Detect which cell encompasses the target text, then output its (x, y) center coordinate. 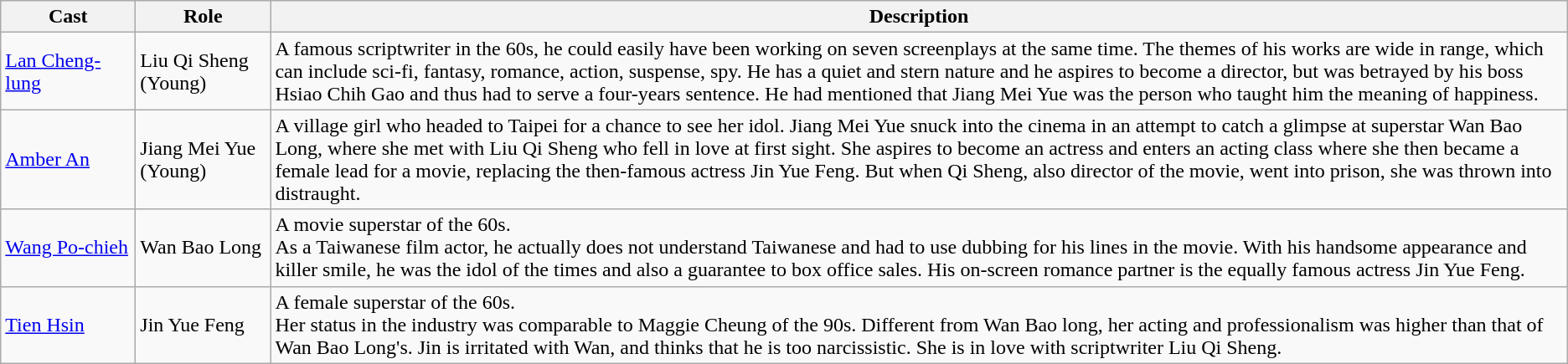
Description (919, 17)
Jiang Mei Yue (Young) (203, 159)
Tien Hsin (69, 325)
Role (203, 17)
Cast (69, 17)
Lan Cheng-lung (69, 71)
Liu Qi Sheng (Young) (203, 71)
Wang Po-chieh (69, 248)
Jin Yue Feng (203, 325)
Amber An (69, 159)
Wan Bao Long (203, 248)
